Extract the [x, y] coordinate from the center of the cell holding the provided text.  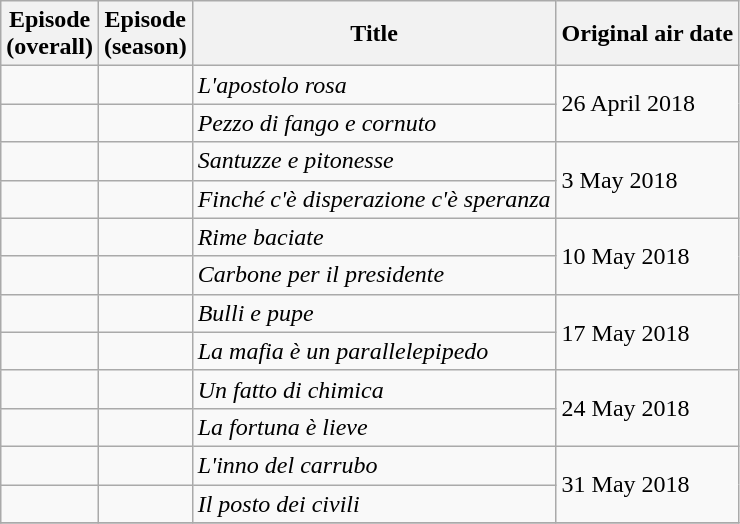
Finché c'è disperazione c'è speranza [374, 199]
Rime baciate [374, 237]
La fortuna è lieve [374, 427]
Episode (overall) [50, 34]
24 May 2018 [648, 408]
Episode (season) [145, 34]
17 May 2018 [648, 332]
Il posto dei civili [374, 503]
Pezzo di fango e cornuto [374, 123]
3 May 2018 [648, 180]
10 May 2018 [648, 256]
Bulli e pupe [374, 313]
L'inno del carrubo [374, 465]
La mafia è un parallelepipedo [374, 351]
Title [374, 34]
Un fatto di chimica [374, 389]
26 April 2018 [648, 104]
L'apostolo rosa [374, 85]
Original air date [648, 34]
Santuzze e pitonesse [374, 161]
31 May 2018 [648, 484]
Carbone per il presidente [374, 275]
